Return the [X, Y] coordinate for the center point of the cell that contains the specified text.  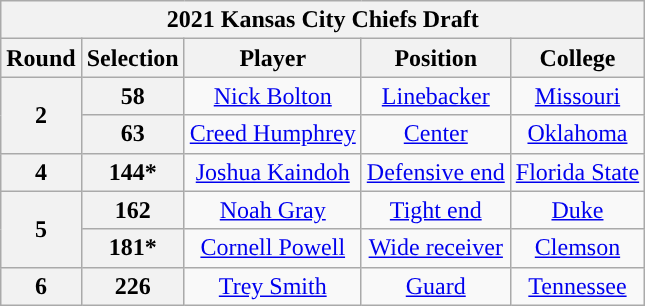
181* [132, 248]
College [577, 58]
Missouri [577, 96]
Wide receiver [436, 248]
Oklahoma [577, 134]
6 [41, 286]
Tight end [436, 210]
2 [41, 115]
Linebacker [436, 96]
Nick Bolton [272, 96]
Tennessee [577, 286]
Center [436, 134]
Cornell Powell [272, 248]
162 [132, 210]
Trey Smith [272, 286]
Player [272, 58]
4 [41, 172]
Florida State [577, 172]
Round [41, 58]
144* [132, 172]
Noah Gray [272, 210]
58 [132, 96]
2021 Kansas City Chiefs Draft [323, 20]
Defensive end [436, 172]
Creed Humphrey [272, 134]
226 [132, 286]
Guard [436, 286]
Clemson [577, 248]
Position [436, 58]
Selection [132, 58]
Joshua Kaindoh [272, 172]
Duke [577, 210]
5 [41, 229]
63 [132, 134]
